For the text-containing cell, return its midpoint in [x, y] coordinate format. 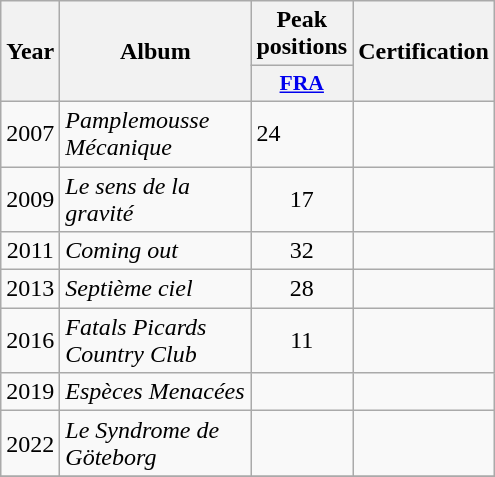
2016 [30, 340]
Certification [424, 52]
2013 [30, 289]
11 [302, 340]
17 [302, 198]
Fatals Picards Country Club [156, 340]
Le sens de la gravité [156, 198]
Peak positions [302, 34]
2019 [30, 392]
2011 [30, 251]
24 [302, 134]
Espèces Menacées [156, 392]
32 [302, 251]
2009 [30, 198]
Year [30, 52]
Septième ciel [156, 289]
Pamplemousse Mécanique [156, 134]
28 [302, 289]
Le Syndrome de Göteborg [156, 444]
Album [156, 52]
2022 [30, 444]
FRA [302, 84]
Coming out [156, 251]
2007 [30, 134]
